Capture the cell that displays the provided text and extract its (x, y) central coordinate. 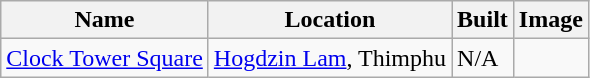
Location (330, 20)
Name (105, 20)
N/A (483, 58)
Image (550, 20)
Built (483, 20)
Clock Tower Square (105, 58)
Hogdzin Lam, Thimphu (330, 58)
